Provide the (x, y) coordinate of the cell's center where the given text is located.  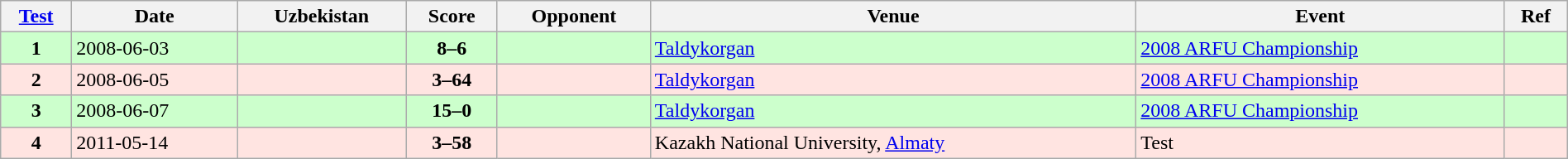
8–6 (452, 48)
Event (1320, 17)
3–64 (452, 79)
Score (452, 17)
Venue (893, 17)
2008-06-03 (155, 48)
2008-06-05 (155, 79)
Kazakh National University, Almaty (893, 142)
3–58 (452, 142)
Date (155, 17)
Uzbekistan (322, 17)
2 (36, 79)
2011-05-14 (155, 142)
3 (36, 111)
15–0 (452, 111)
2008-06-07 (155, 111)
1 (36, 48)
Ref (1537, 17)
Opponent (574, 17)
4 (36, 142)
